Scan for the cell matching the given text and deliver its [x, y] coordinate at center. 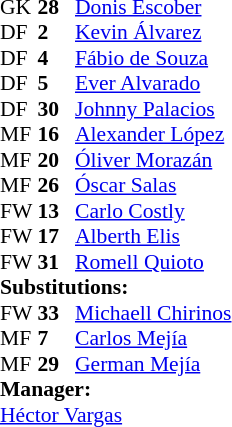
Carlos Mejía [153, 339]
Fábio de Souza [153, 58]
Manager: [116, 389]
26 [57, 185]
Carlo Costly [153, 211]
31 [57, 262]
Óliver Morazán [153, 160]
4 [57, 58]
German Mejía [153, 364]
Alberth Elis [153, 237]
17 [57, 237]
Romell Quioto [153, 262]
Michaell Chirinos [153, 313]
30 [57, 109]
Kevin Álvarez [153, 33]
7 [57, 339]
2 [57, 33]
Ever Alvarado [153, 83]
13 [57, 211]
33 [57, 313]
Substitutions: [116, 287]
Alexander López [153, 135]
Óscar Salas [153, 185]
29 [57, 364]
16 [57, 135]
20 [57, 160]
5 [57, 83]
Johnny Palacios [153, 109]
